Scan for the cell matching the given text and deliver its (X, Y) coordinate at center. 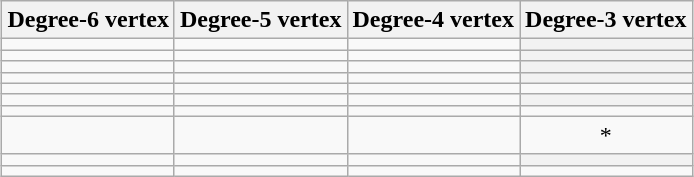
Degree-5 vertex (260, 20)
Degree-3 vertex (606, 20)
Degree-4 vertex (434, 20)
* (606, 135)
Degree-6 vertex (88, 20)
